Pinpoint the cell where the given text exists, returning its (X, Y) midpoint coordinate. 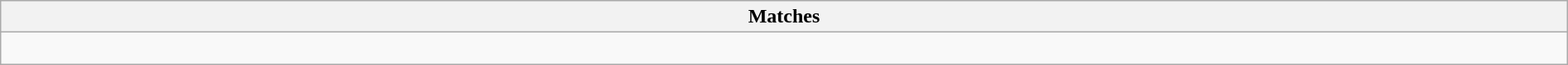
Matches (784, 17)
